Determine the (x, y) coordinate at the center of the cell enclosing the given text.  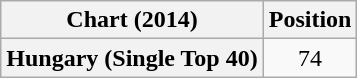
Position (310, 20)
74 (310, 58)
Chart (2014) (132, 20)
Hungary (Single Top 40) (132, 58)
